Find where the given text appears and provide that cell's center as (X, Y) coordinate. 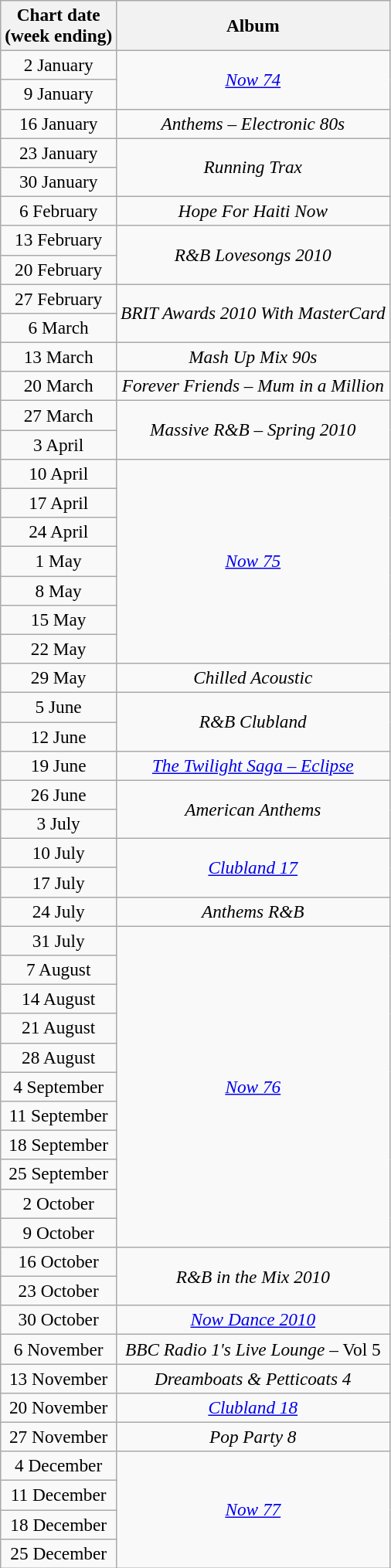
BBC Radio 1's Live Lounge – Vol 5 (253, 1349)
21 August (59, 1028)
10 July (59, 853)
Mash Up Mix 90s (253, 357)
Anthems – Electronic 80s (253, 124)
30 January (59, 182)
11 September (59, 1115)
20 March (59, 386)
Hope For Haiti Now (253, 211)
Chilled Acoustic (253, 677)
15 May (59, 619)
13 March (59, 357)
4 September (59, 1086)
6 March (59, 328)
Anthems R&B (253, 911)
13 November (59, 1378)
2 October (59, 1203)
24 April (59, 532)
R&B Clubland (253, 721)
18 September (59, 1145)
14 August (59, 999)
9 January (59, 94)
Clubland 17 (253, 867)
Forever Friends – Mum in a Million (253, 386)
26 June (59, 795)
2 January (59, 65)
7 August (59, 969)
25 December (59, 1553)
Chart date(week ending) (59, 25)
25 September (59, 1174)
23 January (59, 152)
The Twilight Saga – Eclipse (253, 765)
BRIT Awards 2010 With MasterCard (253, 313)
American Anthems (253, 809)
20 November (59, 1407)
12 June (59, 736)
10 April (59, 473)
1 May (59, 561)
17 April (59, 503)
23 October (59, 1291)
Clubland 18 (253, 1407)
16 January (59, 124)
30 October (59, 1320)
4 December (59, 1466)
Now 74 (253, 80)
13 February (59, 240)
11 December (59, 1495)
R&B Lovesongs 2010 (253, 255)
22 May (59, 649)
9 October (59, 1232)
Pop Party 8 (253, 1437)
Massive R&B – Spring 2010 (253, 429)
18 December (59, 1524)
27 November (59, 1437)
24 July (59, 911)
Now 76 (253, 1086)
19 June (59, 765)
28 August (59, 1057)
Album (253, 25)
20 February (59, 270)
27 March (59, 415)
Now Dance 2010 (253, 1320)
8 May (59, 590)
6 November (59, 1349)
27 February (59, 298)
3 April (59, 444)
Dreamboats & Petticoats 4 (253, 1378)
17 July (59, 882)
6 February (59, 211)
Now 77 (253, 1509)
Running Trax (253, 167)
3 July (59, 823)
5 June (59, 707)
16 October (59, 1261)
R&B in the Mix 2010 (253, 1276)
29 May (59, 677)
Now 75 (253, 561)
31 July (59, 940)
